Detect which cell encompasses the target text, then output its (X, Y) center coordinate. 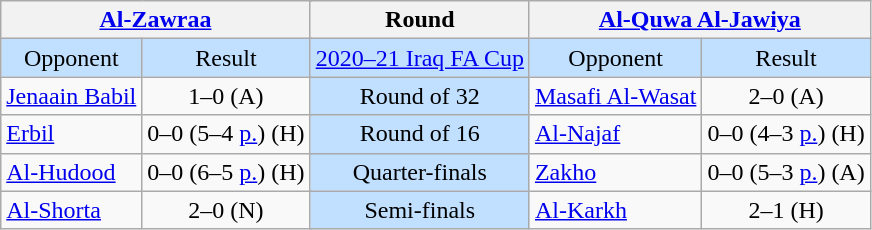
2–0 (N) (226, 210)
0–0 (5–3 p.) (A) (786, 172)
Erbil (72, 134)
Al-Karkh (615, 210)
Round of 16 (420, 134)
0–0 (4–3 p.) (H) (786, 134)
Al-Shorta (72, 210)
Round of 32 (420, 96)
1–0 (A) (226, 96)
2–1 (H) (786, 210)
Al-Najaf (615, 134)
Al-Quwa Al-Jawiya (700, 20)
Zakho (615, 172)
Quarter-finals (420, 172)
Jenaain Babil (72, 96)
Semi-finals (420, 210)
0–0 (5–4 p.) (H) (226, 134)
Round (420, 20)
2–0 (A) (786, 96)
Masafi Al-Wasat (615, 96)
Al-Zawraa (156, 20)
0–0 (6–5 p.) (H) (226, 172)
2020–21 Iraq FA Cup (420, 58)
Al-Hudood (72, 172)
